Locate the cell with the specified text and output its [X, Y] center coordinate. 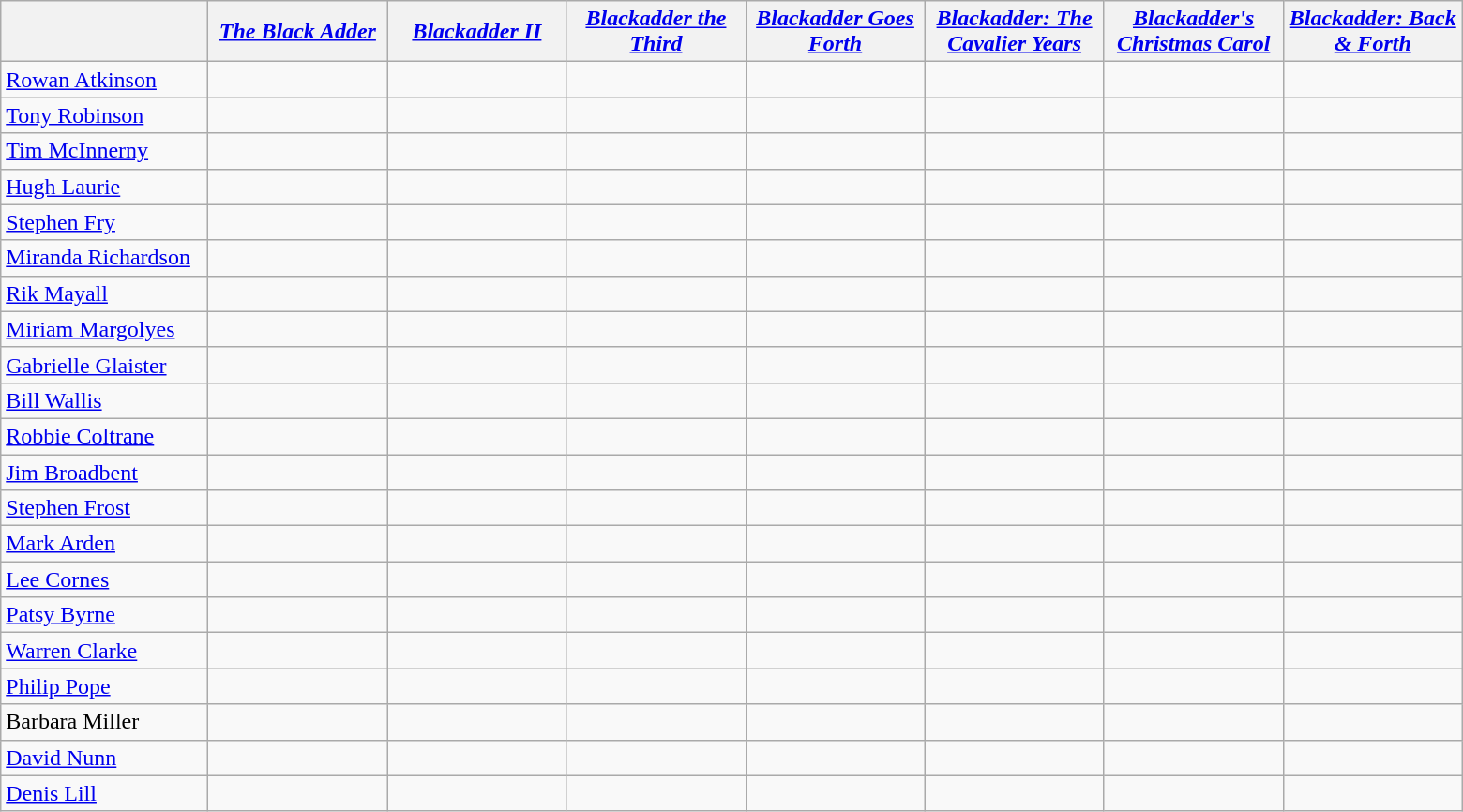
Tony Robinson [105, 115]
Miriam Margolyes [105, 329]
Blackadder the Third [656, 32]
Miranda Richardson [105, 258]
Blackadder's Christmas Carol [1193, 32]
Bill Wallis [105, 400]
Rik Mayall [105, 293]
Lee Cornes [105, 579]
Stephen Frost [105, 508]
Philip Pope [105, 686]
Jim Broadbent [105, 472]
Tim McInnerny [105, 151]
David Nunn [105, 758]
Patsy Byrne [105, 615]
Blackadder Goes Forth [835, 32]
Stephen Fry [105, 222]
Mark Arden [105, 544]
Hugh Laurie [105, 187]
Gabrielle Glaister [105, 365]
Barbara Miller [105, 722]
Blackadder II [476, 32]
Denis Lill [105, 793]
Blackadder: Back & Forth [1373, 32]
Robbie Coltrane [105, 436]
The Black Adder [298, 32]
Blackadder: The Cavalier Years [1015, 32]
Rowan Atkinson [105, 80]
Warren Clarke [105, 651]
